Determine the (X, Y) coordinate at the center of the cell enclosing the given text.  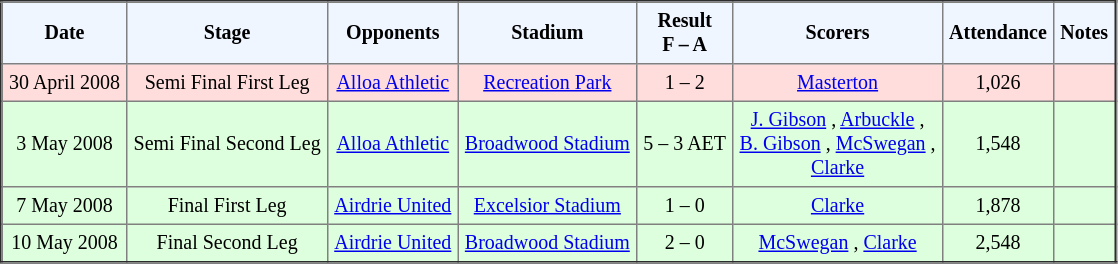
Attendance (998, 33)
5 – 3 AET (685, 144)
Stadium (547, 33)
7 May 2008 (64, 206)
Masterton (838, 83)
Final Second Leg (228, 243)
Recreation Park (547, 83)
1,026 (998, 83)
Clarke (838, 206)
Notes (1085, 33)
3 May 2008 (64, 144)
Opponents (392, 33)
Excelsior Stadium (547, 206)
McSwegan , Clarke (838, 243)
30 April 2008 (64, 83)
Stage (228, 33)
Semi Final First Leg (228, 83)
2,548 (998, 243)
1 – 0 (685, 206)
Final First Leg (228, 206)
Scorers (838, 33)
Date (64, 33)
1 – 2 (685, 83)
ResultF – A (685, 33)
J. Gibson , Arbuckle ,B. Gibson , McSwegan ,Clarke (838, 144)
10 May 2008 (64, 243)
1,878 (998, 206)
Semi Final Second Leg (228, 144)
2 – 0 (685, 243)
1,548 (998, 144)
